Scan for the cell matching the given text and deliver its (x, y) coordinate at center. 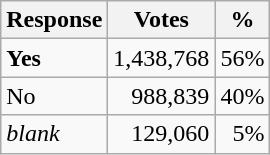
40% (242, 96)
Votes (162, 20)
blank (54, 134)
5% (242, 134)
988,839 (162, 96)
Response (54, 20)
% (242, 20)
56% (242, 58)
1,438,768 (162, 58)
129,060 (162, 134)
Yes (54, 58)
No (54, 96)
